Scan for the cell matching the given text and deliver its [x, y] coordinate at center. 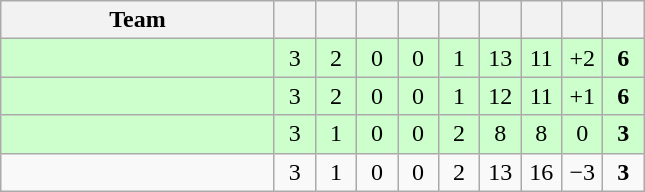
Team [138, 20]
12 [500, 96]
+1 [582, 96]
16 [542, 172]
−3 [582, 172]
+2 [582, 58]
